Extract the [x, y] coordinate from the center of the cell holding the provided text.  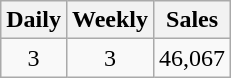
Daily [34, 20]
Weekly [110, 20]
46,067 [192, 58]
Sales [192, 20]
